Scan for the cell matching the given text and deliver its (X, Y) coordinate at center. 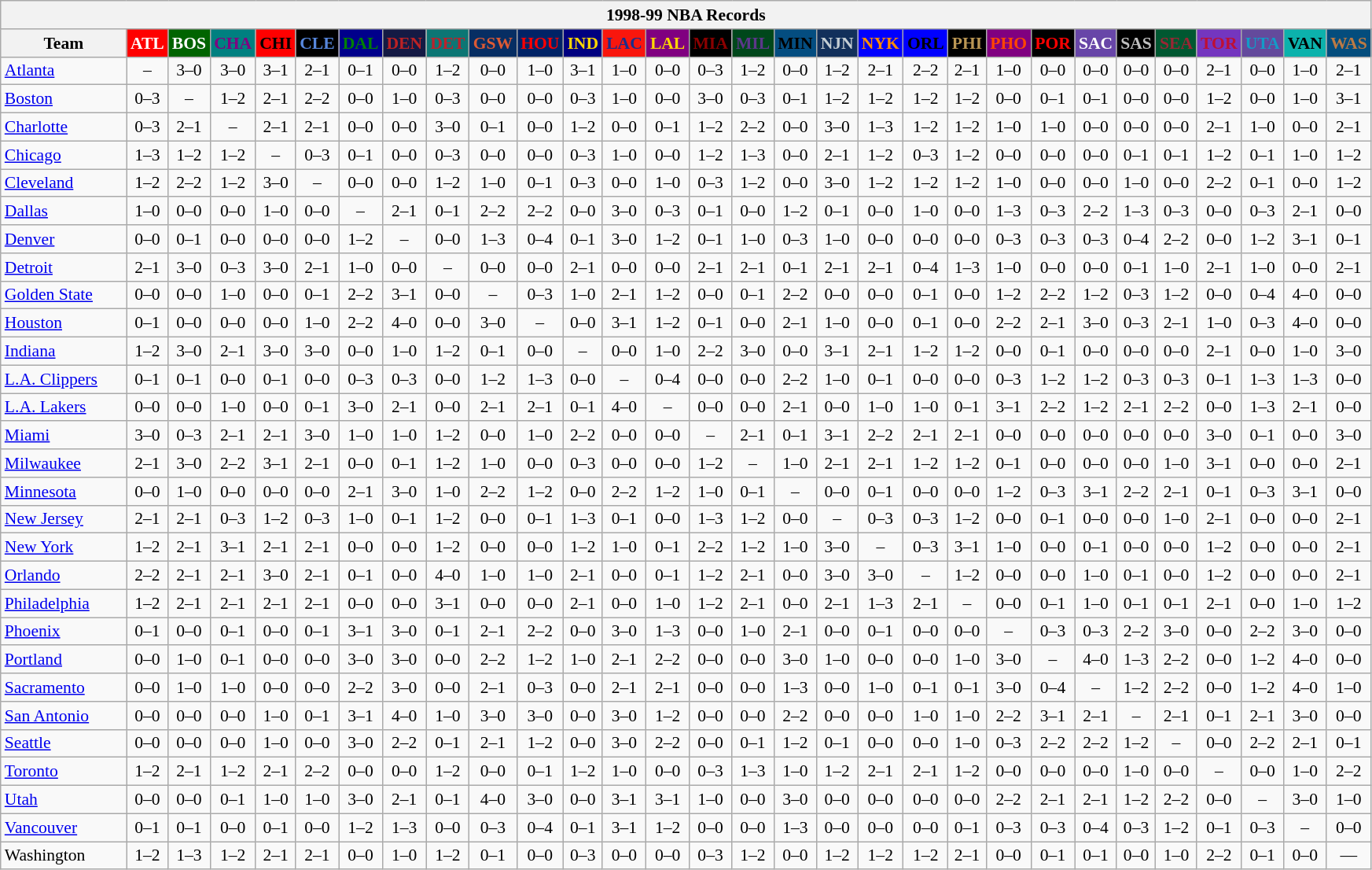
DAL (361, 43)
CHA (233, 43)
LAC (624, 43)
L.A. Lakers (64, 407)
Seattle (64, 743)
CHI (275, 43)
New York (64, 547)
Team (64, 43)
PHI (967, 43)
Milwaukee (64, 463)
Detroit (64, 267)
Houston (64, 323)
ORL (926, 43)
Chicago (64, 155)
CLE (318, 43)
MIN (795, 43)
GSW (494, 43)
HOU (539, 43)
Atlanta (64, 71)
Orlando (64, 576)
VAN (1305, 43)
Dallas (64, 212)
Golden State (64, 295)
LAL (668, 43)
Vancouver (64, 828)
Philadelphia (64, 603)
— (1349, 856)
POR (1053, 43)
Denver (64, 239)
IND (583, 43)
Phoenix (64, 632)
WAS (1349, 43)
TOR (1219, 43)
Indiana (64, 352)
L.A. Clippers (64, 379)
Boston (64, 99)
SEA (1176, 43)
NYK (881, 43)
1998-99 NBA Records (686, 15)
MIA (710, 43)
BOS (189, 43)
Charlotte (64, 127)
San Antonio (64, 716)
PHO (1008, 43)
Cleveland (64, 183)
NJN (837, 43)
Minnesota (64, 492)
ATL (148, 43)
Washington (64, 856)
New Jersey (64, 519)
Portland (64, 660)
Toronto (64, 772)
DEN (404, 43)
DET (448, 43)
Utah (64, 800)
Miami (64, 436)
SAC (1096, 43)
UTA (1263, 43)
Sacramento (64, 688)
MIL (753, 43)
SAS (1136, 43)
